Identify which cell holds the provided text, then report its [X, Y] central coordinate. 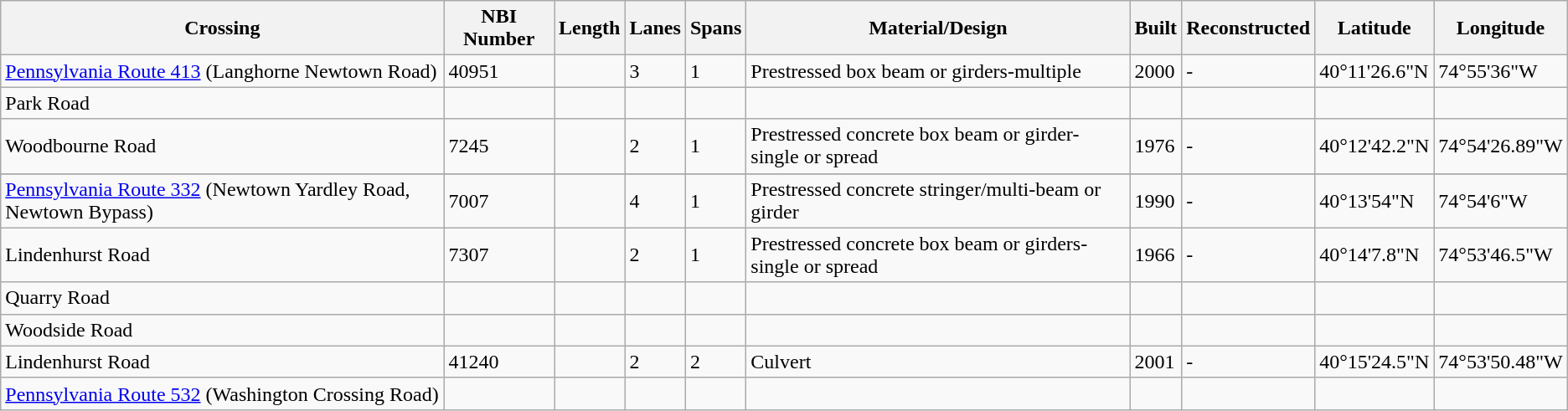
Pennsylvania Route 413 (Langhorne Newtown Road) [223, 71]
74°55'36"W [1501, 71]
Prestressed box beam or girders-multiple [938, 71]
Longitude [1501, 28]
Culvert [938, 362]
Material/Design [938, 28]
3 [655, 71]
40°11'26.6"N [1375, 71]
Lanes [655, 28]
74°54'6"W [1501, 201]
Woodside Road [223, 330]
40°14'7.8"N [1375, 254]
1966 [1156, 254]
7245 [499, 146]
Built [1156, 28]
Crossing [223, 28]
2001 [1156, 362]
Pennsylvania Route 532 (Washington Crossing Road) [223, 393]
40951 [499, 71]
7307 [499, 254]
41240 [499, 362]
Spans [715, 28]
40°12'42.2"N [1375, 146]
2000 [1156, 71]
1976 [1156, 146]
Reconstructed [1248, 28]
NBI Number [499, 28]
Prestressed concrete box beam or girders-single or spread [938, 254]
74°54'26.89"W [1501, 146]
Quarry Road [223, 298]
74°53'50.48"W [1501, 362]
Prestressed concrete box beam or girder-single or spread [938, 146]
Park Road [223, 103]
1990 [1156, 201]
Prestressed concrete stringer/multi-beam or girder [938, 201]
40°15'24.5"N [1375, 362]
4 [655, 201]
74°53'46.5"W [1501, 254]
Length [590, 28]
Latitude [1375, 28]
7007 [499, 201]
40°13'54"N [1375, 201]
Pennsylvania Route 332 (Newtown Yardley Road, Newtown Bypass) [223, 201]
Woodbourne Road [223, 146]
